Identify which cell holds the provided text, then report its (x, y) central coordinate. 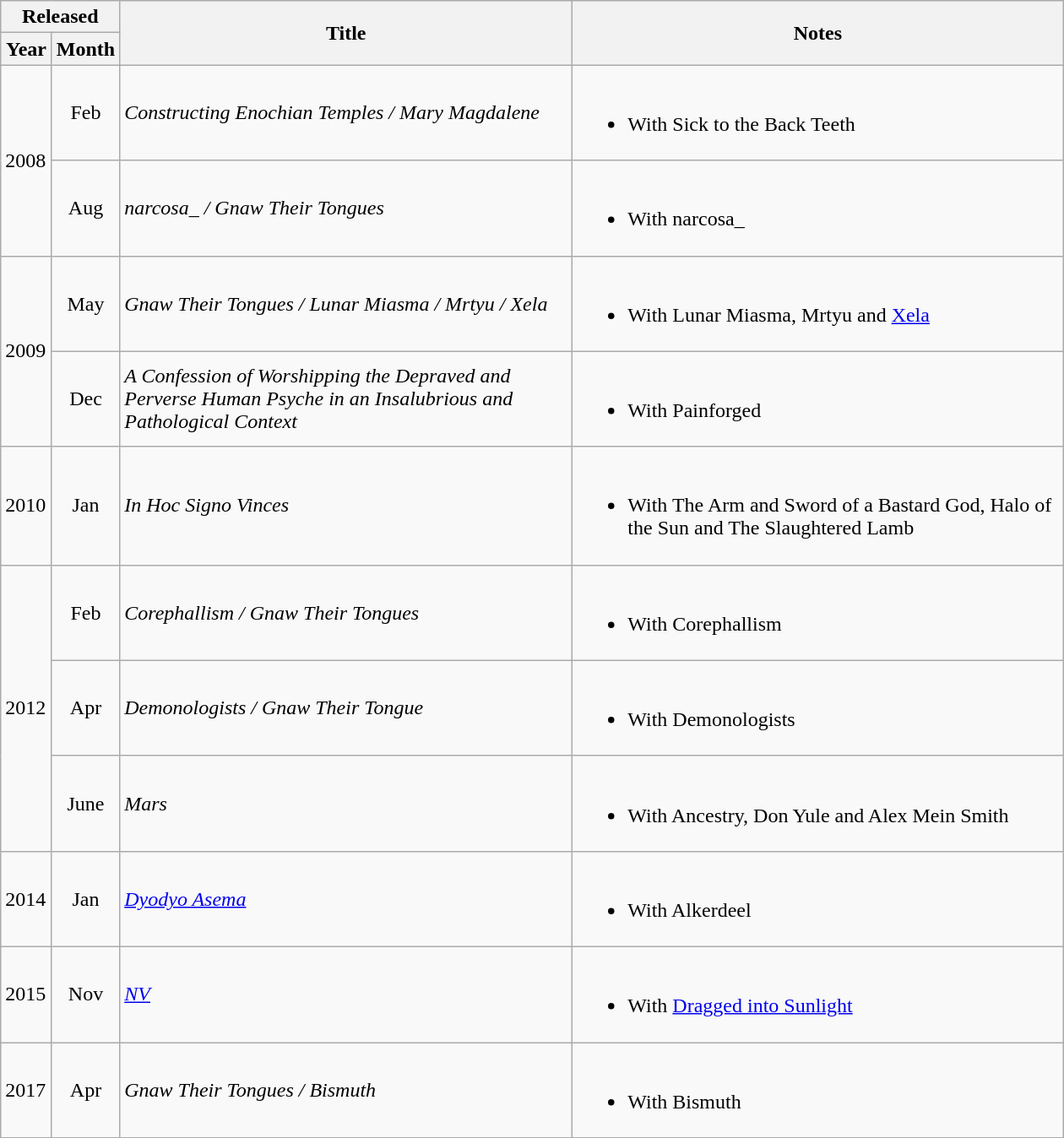
With The Arm and Sword of a Bastard God, Halo of the Sun and The Slaughtered Lamb (817, 506)
Title (346, 33)
Released (61, 17)
Month (85, 49)
Constructing Enochian Temples / Mary Magdalene (346, 113)
Gnaw Their Tongues / Lunar Miasma / Mrtyu / Xela (346, 304)
2014 (27, 898)
2017 (27, 1089)
NV (346, 994)
2010 (27, 506)
With Dragged into Sunlight (817, 994)
Nov (85, 994)
With Alkerdeel (817, 898)
Mars (346, 804)
Notes (817, 33)
Dec (85, 398)
With Corephallism (817, 613)
2008 (27, 160)
Corephallism / Gnaw Their Tongues (346, 613)
narcosa_ / Gnaw Their Tongues (346, 208)
May (85, 304)
Year (27, 49)
With Sick to the Back Teeth (817, 113)
With Bismuth (817, 1089)
Demonologists / Gnaw Their Tongue (346, 707)
2009 (27, 351)
With Lunar Miasma, Mrtyu and Xela (817, 304)
Gnaw Their Tongues / Bismuth (346, 1089)
Aug (85, 208)
With narcosa_ (817, 208)
2012 (27, 707)
With Demonologists (817, 707)
Dyodyo Asema (346, 898)
2015 (27, 994)
A Confession of Worshipping the Depraved and Perverse Human Psyche in an Insalubrious and Pathological Context (346, 398)
With Painforged (817, 398)
In Hoc Signo Vinces (346, 506)
June (85, 804)
With Ancestry, Don Yule and Alex Mein Smith (817, 804)
